Determine the (X, Y) coordinate at the center of the cell enclosing the given text.  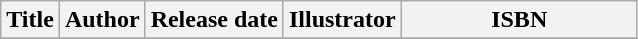
Author (102, 20)
Illustrator (342, 20)
ISBN (519, 20)
Title (30, 20)
Release date (214, 20)
